For the text-containing cell, return its midpoint in (x, y) coordinate format. 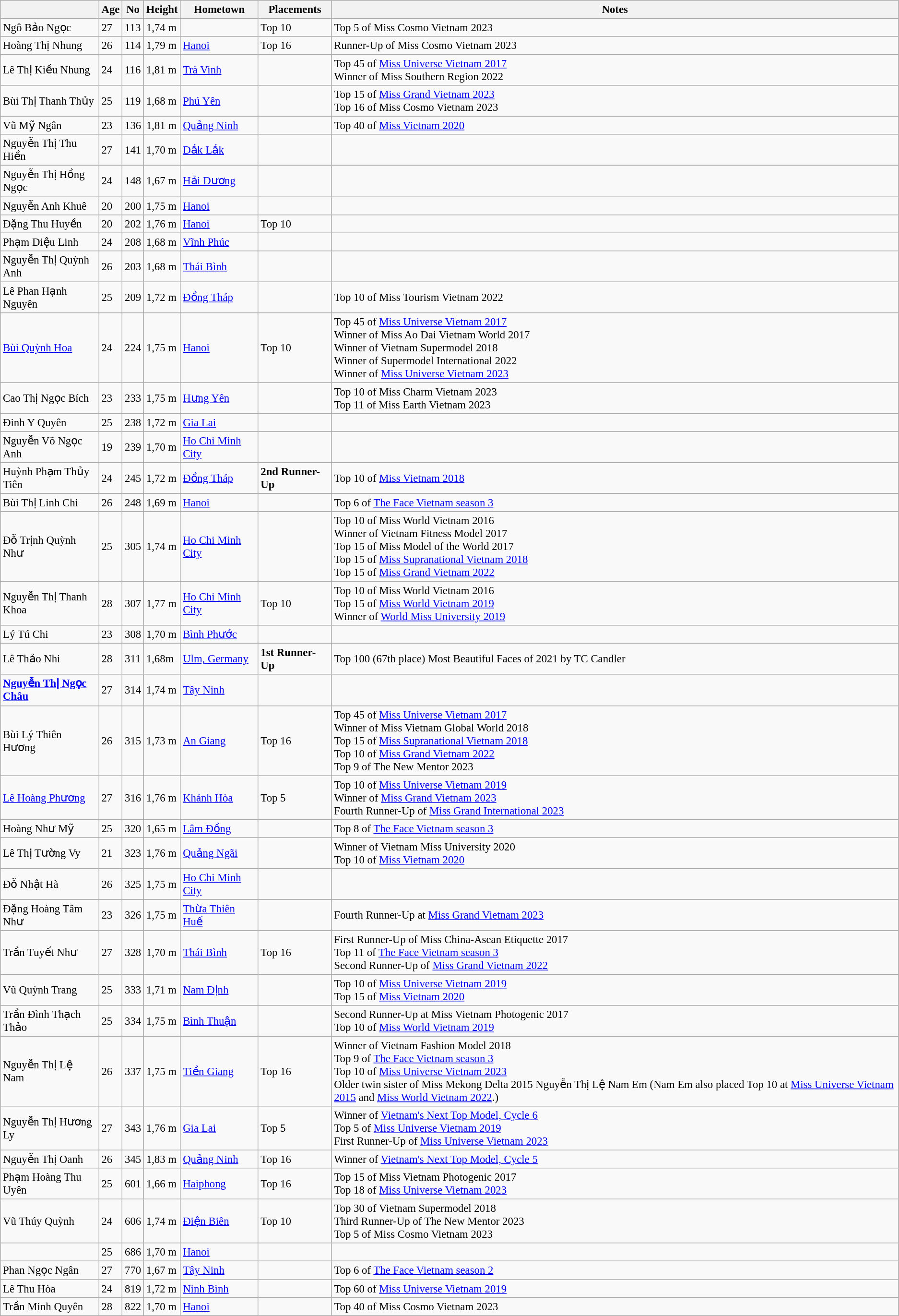
200 (133, 206)
Nguyễn Thị Hương Ly (50, 1128)
326 (133, 915)
1,77 m (162, 604)
Nguyễn Anh Khuê (50, 206)
1,69 m (162, 503)
316 (133, 798)
307 (133, 604)
Nguyễn Thị Lệ Nam (50, 1072)
Vũ Thúy Quỳnh (50, 1221)
113 (133, 28)
Vĩnh Phúc (219, 242)
Đỗ Nhật Hà (50, 884)
116 (133, 70)
770 (133, 1270)
Top 10 of Miss Universe Vietnam 2019 Top 15 of Miss Vietnam 2020 (615, 990)
320 (133, 828)
Vũ Quỳnh Trang (50, 990)
Bình Phước (219, 634)
An Giang (219, 741)
1,73 m (162, 741)
1,71 m (162, 990)
238 (133, 423)
Lê Hoàng Phương (50, 798)
Hoàng Như Mỹ (50, 828)
1,83 m (162, 1160)
Ninh Bình (219, 1289)
Placements (295, 10)
208 (133, 242)
305 (133, 547)
606 (133, 1221)
Nguyễn Thị Quỳnh Anh (50, 266)
Phan Ngọc Ngân (50, 1270)
224 (133, 348)
Ngô Bảo Ngọc (50, 28)
19 (110, 447)
248 (133, 503)
Lê Thị Tường Vy (50, 853)
Phạm Diệu Linh (50, 242)
819 (133, 1289)
Hometown (219, 10)
Top 6 of The Face Vietnam season 3 (615, 503)
323 (133, 853)
Winner of Vietnam's Next Top Model, Cycle 6Top 5 of Miss Universe Vietnam 2019First Runner-Up of Miss Universe Vietnam 2023 (615, 1128)
Height (162, 10)
601 (133, 1184)
822 (133, 1306)
315 (133, 741)
Lê Thu Hòa (50, 1289)
No (133, 10)
Bình Thuận (219, 1021)
Hưng Yên (219, 398)
Thừa Thiên Huế (219, 915)
343 (133, 1128)
Top 10 of Miss Universe Vietnam 2019Winner of Miss Grand Vietnam 2023Fourth Runner-Up of Miss Grand International 2023 (615, 798)
Nam Định (219, 990)
2nd Runner-Up (295, 478)
148 (133, 181)
Nguyễn Võ Ngọc Anh (50, 447)
209 (133, 298)
Hoàng Thị Nhung (50, 46)
Winner of Vietnam's Next Top Model, Cycle 5 (615, 1160)
Bùi Lý Thiên Hương (50, 741)
345 (133, 1160)
1,65 m (162, 828)
314 (133, 690)
Top 6 of The Face Vietnam season 2 (615, 1270)
Đắk Lắk (219, 150)
1,68m (162, 659)
203 (133, 266)
1,79 m (162, 46)
Top 10 of Miss Tourism Vietnam 2022 (615, 298)
233 (133, 398)
Lê Phan Hạnh Nguyên (50, 298)
202 (133, 224)
Nguyễn Thị Oanh (50, 1160)
Top 40 of Miss Vietnam 2020 (615, 126)
Winner of Vietnam Miss University 2020 Top 10 of Miss Vietnam 2020 (615, 853)
Trần Minh Quyên (50, 1306)
1,66 m (162, 1184)
Top 60 of Miss Universe Vietnam 2019 (615, 1289)
Top 45 of Miss Universe Vietnam 2017Winner of Miss Southern Region 2022 (615, 70)
First Runner-Up of Miss China-Asean Etiquette 2017Top 11 of The Face Vietnam season 3Second Runner-Up of Miss Grand Vietnam 2022 (615, 953)
Trần Đình Thạch Thảo (50, 1021)
Top 40 of Miss Cosmo Vietnam 2023 (615, 1306)
Trà Vinh (219, 70)
1st Runner-Up (295, 659)
Age (110, 10)
Top 15 of Miss Vietnam Photogenic 2017Top 18 of Miss Universe Vietnam 2023 (615, 1184)
Haiphong (219, 1184)
Top 30 of Vietnam Supermodel 2018Third Runner-Up of The New Mentor 2023Top 5 of Miss Cosmo Vietnam 2023 (615, 1221)
Hải Dương (219, 181)
334 (133, 1021)
Top 8 of The Face Vietnam season 3 (615, 828)
Lý Tú Chi (50, 634)
333 (133, 990)
Bùi Thị Thanh Thủy (50, 101)
Top 10 of Miss World Vietnam 2016 Top 15 of Miss World Vietnam 2019Winner of World Miss University 2019 (615, 604)
Ulm, Germany (219, 659)
Nguyễn Thị Ngọc Châu (50, 690)
Top 15 of Miss Grand Vietnam 2023Top 16 of Miss Cosmo Vietnam 2023 (615, 101)
Fourth Runner-Up at Miss Grand Vietnam 2023 (615, 915)
Vũ Mỹ Ngân (50, 126)
Bùi Thị Linh Chi (50, 503)
Đặng Thu Huyền (50, 224)
141 (133, 150)
239 (133, 447)
Nguyễn Thị Hồng Ngọc (50, 181)
Runner-Up of Miss Cosmo Vietnam 2023 (615, 46)
Đặng Hoàng Tâm Như (50, 915)
Phạm Hoàng Thu Uyên (50, 1184)
Top 10 of Miss Charm Vietnam 2023Top 11 of Miss Earth Vietnam 2023 (615, 398)
308 (133, 634)
Tiền Giang (219, 1072)
Đinh Y Quyên (50, 423)
Đỗ Trịnh Quỳnh Như (50, 547)
Huỳnh Phạm Thủy Tiên (50, 478)
Trần Tuyết Như (50, 953)
Lâm Đồng (219, 828)
Notes (615, 10)
311 (133, 659)
Khánh Hòa (219, 798)
Cao Thị Ngọc Bích (50, 398)
Second Runner-Up at Miss Vietnam Photogenic 2017 Top 10 of Miss World Vietnam 2019 (615, 1021)
21 (110, 853)
Lê Thị Kiều Nhung (50, 70)
Top 5 of Miss Cosmo Vietnam 2023 (615, 28)
Quảng Ngãi (219, 853)
328 (133, 953)
Bùi Quỳnh Hoa (50, 348)
Nguyễn Thị Thu Hiền (50, 150)
245 (133, 478)
Nguyễn Thị Thanh Khoa (50, 604)
337 (133, 1072)
Lê Thảo Nhi (50, 659)
Điện Biên (219, 1221)
119 (133, 101)
Top 100 (67th place) Most Beautiful Faces of 2021 by TC Candler (615, 659)
325 (133, 884)
Phú Yên (219, 101)
686 (133, 1252)
136 (133, 126)
Top 10 of Miss Vietnam 2018 (615, 478)
114 (133, 46)
